Detect which cell encompasses the target text, then output its (x, y) center coordinate. 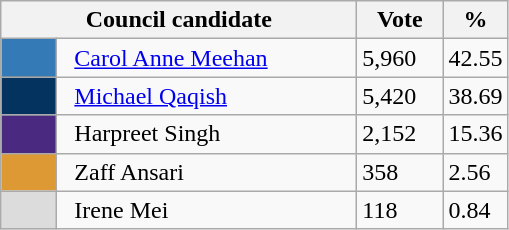
42.55 (476, 58)
Zaff Ansari (207, 172)
2.56 (476, 172)
Michael Qaqish (207, 96)
38.69 (476, 96)
Harpreet Singh (207, 134)
5,960 (400, 58)
15.36 (476, 134)
5,420 (400, 96)
2,152 (400, 134)
% (476, 20)
118 (400, 210)
Vote (400, 20)
Irene Mei (207, 210)
Council candidate (179, 20)
358 (400, 172)
0.84 (476, 210)
Carol Anne Meehan (207, 58)
